Pinpoint the cell where the given text exists, returning its (X, Y) midpoint coordinate. 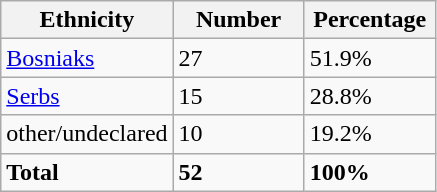
Number (238, 20)
28.8% (370, 96)
Total (87, 172)
10 (238, 134)
other/undeclared (87, 134)
100% (370, 172)
Percentage (370, 20)
19.2% (370, 134)
27 (238, 58)
Serbs (87, 96)
15 (238, 96)
51.9% (370, 58)
Bosniaks (87, 58)
52 (238, 172)
Ethnicity (87, 20)
